Identify which cell holds the provided text, then report its (x, y) central coordinate. 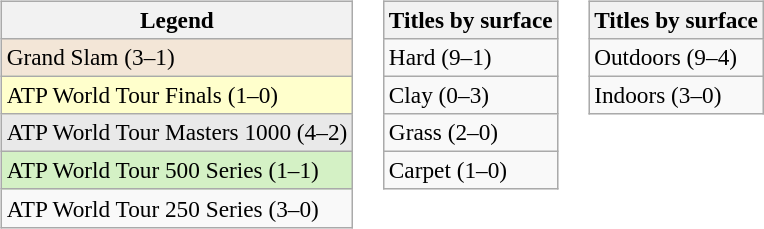
Grand Slam (3–1) (176, 57)
Outdoors (9–4) (676, 57)
ATP World Tour Finals (1–0) (176, 95)
Indoors (3–0) (676, 95)
Hard (9–1) (470, 57)
Clay (0–3) (470, 95)
Legend (176, 20)
Carpet (1–0) (470, 171)
ATP World Tour Masters 1000 (4–2) (176, 133)
Grass (2–0) (470, 133)
ATP World Tour 250 Series (3–0) (176, 208)
ATP World Tour 500 Series (1–1) (176, 171)
